Return [X, Y] of the center of cell containing provided text 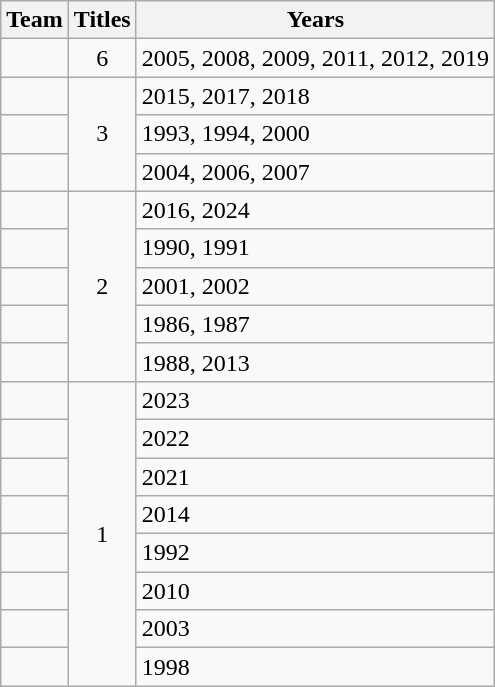
2005, 2008, 2009, 2011, 2012, 2019 [315, 58]
1 [102, 533]
Team [35, 20]
2003 [315, 629]
1988, 2013 [315, 362]
Years [315, 20]
1993, 1994, 2000 [315, 134]
2015, 2017, 2018 [315, 96]
3 [102, 134]
2022 [315, 438]
2023 [315, 400]
2001, 2002 [315, 286]
2 [102, 286]
2010 [315, 591]
Titles [102, 20]
2021 [315, 477]
2016, 2024 [315, 210]
1998 [315, 667]
1992 [315, 553]
2014 [315, 515]
1990, 1991 [315, 248]
1986, 1987 [315, 324]
2004, 2006, 2007 [315, 172]
6 [102, 58]
